Return the (x, y) coordinate for the center point of the cell that contains the specified text.  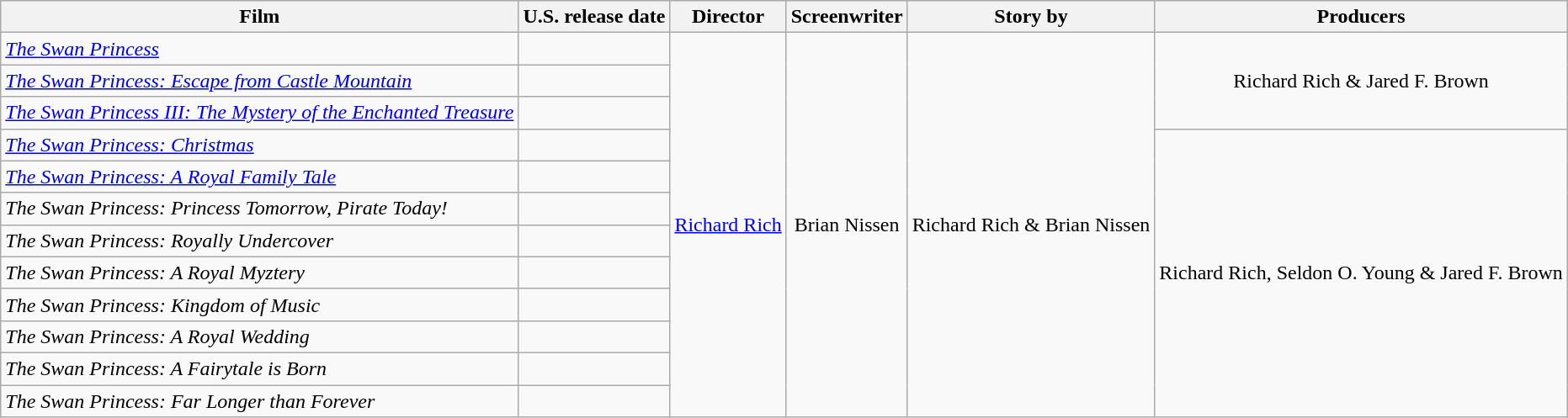
The Swan Princess: Far Longer than Forever (259, 401)
Richard Rich (728, 225)
Director (728, 17)
Screenwriter (847, 17)
The Swan Princess: Kingdom of Music (259, 304)
Story by (1031, 17)
The Swan Princess: A Royal Family Tale (259, 177)
The Swan Princess: Princess Tomorrow, Pirate Today! (259, 209)
The Swan Princess: A Royal Myztery (259, 272)
The Swan Princess III: The Mystery of the Enchanted Treasure (259, 113)
Brian Nissen (847, 225)
The Swan Princess: Escape from Castle Mountain (259, 81)
The Swan Princess: A Fairytale is Born (259, 368)
The Swan Princess (259, 49)
Film (259, 17)
U.S. release date (594, 17)
The Swan Princess: Christmas (259, 145)
Richard Rich & Brian Nissen (1031, 225)
Richard Rich, Seldon O. Young & Jared F. Brown (1361, 272)
The Swan Princess: A Royal Wedding (259, 336)
Producers (1361, 17)
The Swan Princess: Royally Undercover (259, 241)
Richard Rich & Jared F. Brown (1361, 81)
